Identify which cell holds the provided text, then report its [X, Y] central coordinate. 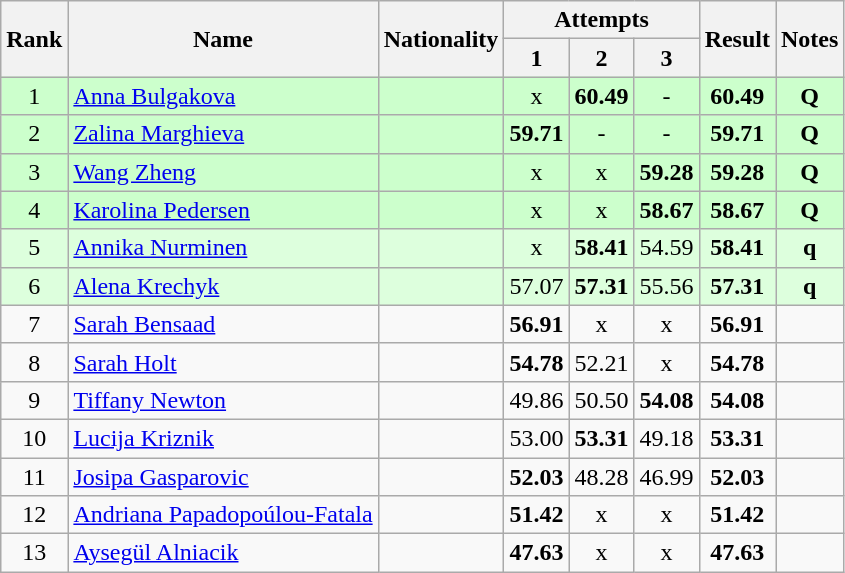
49.86 [536, 400]
57.07 [536, 286]
Sarah Holt [223, 362]
Notes [810, 39]
Zalina Marghieva [223, 134]
7 [34, 324]
Name [223, 39]
Sarah Bensaad [223, 324]
4 [34, 210]
Nationality [441, 39]
8 [34, 362]
9 [34, 400]
11 [34, 477]
Result [737, 39]
49.18 [666, 438]
Josipa Gasparovic [223, 477]
Aysegül Alniacik [223, 553]
Karolina Pedersen [223, 210]
Rank [34, 39]
Andriana Papadopoúlou-Fatala [223, 515]
Wang Zheng [223, 172]
Attempts [602, 20]
54.59 [666, 248]
52.21 [602, 362]
Anna Bulgakova [223, 96]
55.56 [666, 286]
Annika Nurminen [223, 248]
6 [34, 286]
53.00 [536, 438]
13 [34, 553]
12 [34, 515]
48.28 [602, 477]
46.99 [666, 477]
Lucija Kriznik [223, 438]
50.50 [602, 400]
10 [34, 438]
Alena Krechyk [223, 286]
Tiffany Newton [223, 400]
5 [34, 248]
